Pinpoint the cell where the given text exists, returning its [X, Y] midpoint coordinate. 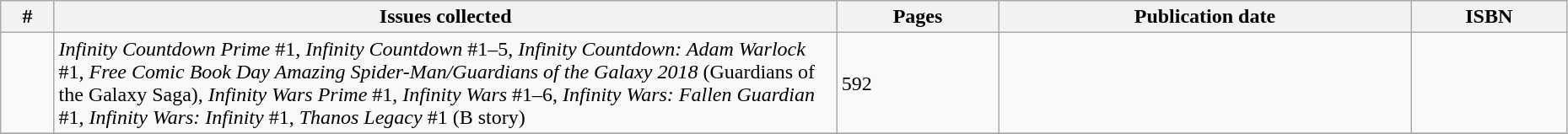
# [27, 17]
592 [918, 83]
ISBN [1489, 17]
Issues collected [445, 17]
Pages [918, 17]
Publication date [1205, 17]
